Extract the [X, Y] coordinate from the center of the cell holding the provided text.  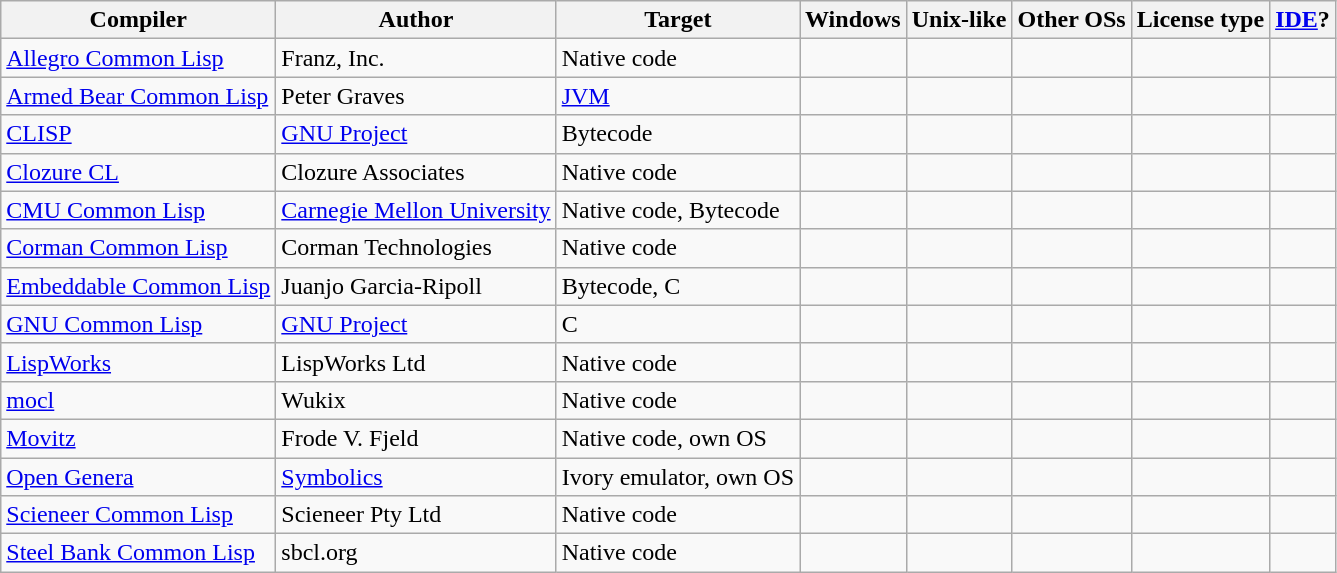
Carnegie Mellon University [416, 210]
Juanjo Garcia-Ripoll [416, 286]
Native code, own OS [678, 438]
Embeddable Common Lisp [138, 286]
Author [416, 20]
LispWorks [138, 362]
Compiler [138, 20]
License type [1200, 20]
sbcl.org [416, 553]
Open Genera [138, 477]
LispWorks Ltd [416, 362]
Corman Common Lisp [138, 248]
Armed Bear Common Lisp [138, 96]
GNU Common Lisp [138, 324]
Other OSs [1072, 20]
Unix-like [959, 20]
Steel Bank Common Lisp [138, 553]
Allegro Common Lisp [138, 58]
Scieneer Common Lisp [138, 515]
Clozure Associates [416, 172]
Frode V. Fjeld [416, 438]
Native code, Bytecode [678, 210]
mocl [138, 400]
Scieneer Pty Ltd [416, 515]
Target [678, 20]
Clozure CL [138, 172]
Ivory emulator, own OS [678, 477]
Peter Graves [416, 96]
Symbolics [416, 477]
Wukix [416, 400]
C [678, 324]
Bytecode [678, 134]
IDE? [1303, 20]
Windows [854, 20]
JVM [678, 96]
CMU Common Lisp [138, 210]
CLISP [138, 134]
Corman Technologies [416, 248]
Movitz [138, 438]
Franz, Inc. [416, 58]
Bytecode, C [678, 286]
